Output the (X, Y) coordinate of the center of the cell containing the given text.  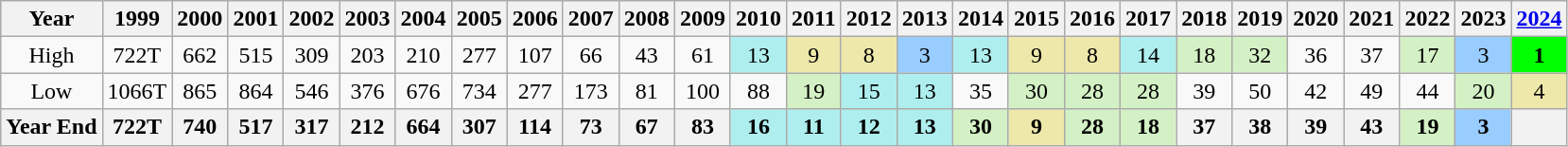
2012 (868, 19)
2019 (1260, 19)
517 (255, 127)
2001 (255, 19)
173 (590, 91)
664 (424, 127)
212 (367, 127)
11 (813, 127)
Low (51, 91)
2022 (1428, 19)
2016 (1091, 19)
864 (255, 91)
100 (702, 91)
2015 (1037, 19)
309 (312, 55)
17 (1428, 55)
81 (647, 91)
16 (758, 127)
61 (702, 55)
2011 (813, 19)
2013 (925, 19)
73 (590, 127)
203 (367, 55)
12 (868, 127)
2004 (424, 19)
1999 (137, 19)
2014 (980, 19)
High (51, 55)
4 (1540, 91)
2017 (1148, 19)
20 (1483, 91)
662 (200, 55)
Year End (51, 127)
865 (200, 91)
44 (1428, 91)
2009 (702, 19)
42 (1316, 91)
2008 (647, 19)
515 (255, 55)
2003 (367, 19)
2024 (1540, 19)
676 (424, 91)
36 (1316, 55)
49 (1371, 91)
210 (424, 55)
50 (1260, 91)
2018 (1205, 19)
2020 (1316, 19)
83 (702, 127)
2006 (535, 19)
88 (758, 91)
2007 (590, 19)
14 (1148, 55)
307 (479, 127)
2005 (479, 19)
1066T (137, 91)
2010 (758, 19)
114 (535, 127)
35 (980, 91)
2002 (312, 19)
66 (590, 55)
Year (51, 19)
376 (367, 91)
38 (1260, 127)
317 (312, 127)
734 (479, 91)
2000 (200, 19)
15 (868, 91)
2023 (1483, 19)
2021 (1371, 19)
546 (312, 91)
67 (647, 127)
1 (1540, 55)
32 (1260, 55)
107 (535, 55)
740 (200, 127)
